From the cell containing the given text, extract its center point as (x, y) coordinate. 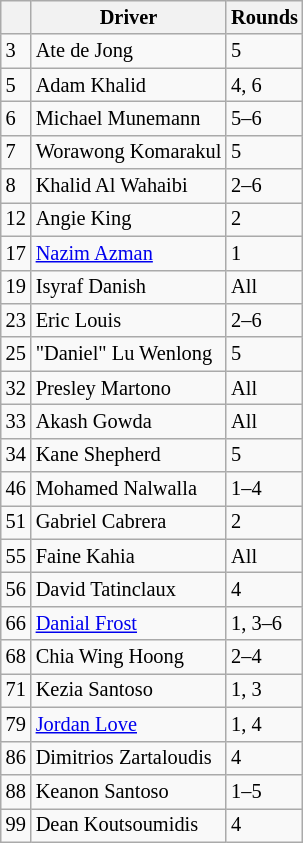
79 (16, 724)
7 (16, 152)
Eric Louis (128, 320)
33 (16, 421)
34 (16, 455)
4, 6 (264, 85)
Faine Kahia (128, 556)
12 (16, 219)
Dean Koutsoumidis (128, 825)
Jordan Love (128, 724)
55 (16, 556)
Presley Martono (128, 388)
68 (16, 657)
Akash Gowda (128, 421)
2–4 (264, 657)
3 (16, 51)
Adam Khalid (128, 85)
5–6 (264, 118)
56 (16, 589)
Worawong Komarakul (128, 152)
6 (16, 118)
1–4 (264, 489)
46 (16, 489)
1, 3 (264, 690)
Kezia Santoso (128, 690)
1, 3–6 (264, 623)
1 (264, 253)
Driver (128, 17)
Rounds (264, 17)
"Daniel" Lu Wenlong (128, 354)
66 (16, 623)
17 (16, 253)
8 (16, 186)
Kane Shepherd (128, 455)
71 (16, 690)
1, 4 (264, 724)
19 (16, 287)
99 (16, 825)
Mohamed Nalwalla (128, 489)
86 (16, 758)
Isyraf Danish (128, 287)
Keanon Santoso (128, 791)
Khalid Al Wahaibi (128, 186)
88 (16, 791)
Nazim Azman (128, 253)
23 (16, 320)
Michael Munemann (128, 118)
Angie King (128, 219)
Danial Frost (128, 623)
32 (16, 388)
Gabriel Cabrera (128, 522)
Ate de Jong (128, 51)
Chia Wing Hoong (128, 657)
David Tatinclaux (128, 589)
51 (16, 522)
1–5 (264, 791)
Dimitrios Zartaloudis (128, 758)
25 (16, 354)
